Search for the cell housing the specified text and yield its (X, Y) center coordinate. 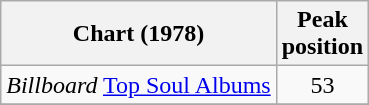
Chart (1978) (138, 34)
53 (322, 85)
Billboard Top Soul Albums (138, 85)
Peakposition (322, 34)
